Capture the cell that displays the provided text and extract its [x, y] central coordinate. 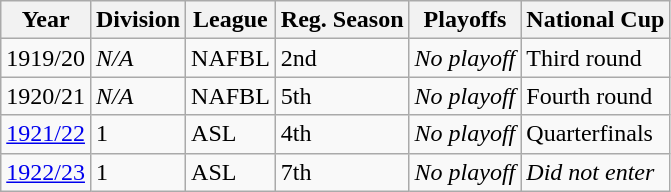
Third round [596, 58]
National Cup [596, 20]
Fourth round [596, 96]
Quarterfinals [596, 134]
1920/21 [46, 96]
Did not enter [596, 172]
League [231, 20]
1921/22 [46, 134]
7th [342, 172]
5th [342, 96]
1919/20 [46, 58]
4th [342, 134]
2nd [342, 58]
1922/23 [46, 172]
Reg. Season [342, 20]
Playoffs [465, 20]
Division [138, 20]
Year [46, 20]
